Determine the [X, Y] coordinate at the center of the cell enclosing the given text.  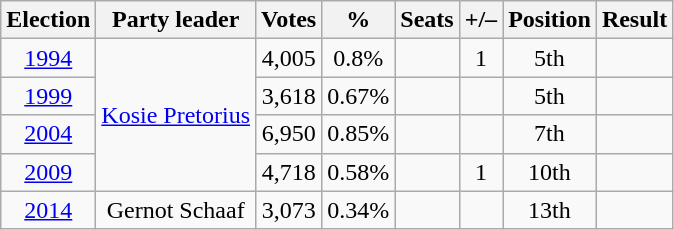
% [358, 20]
Party leader [176, 20]
7th [550, 134]
4,005 [289, 58]
1994 [48, 58]
2004 [48, 134]
3,073 [289, 210]
0.67% [358, 96]
0.34% [358, 210]
0.8% [358, 58]
13th [550, 210]
10th [550, 172]
Election [48, 20]
3,618 [289, 96]
Gernot Schaaf [176, 210]
Kosie Pretorius [176, 115]
2014 [48, 210]
Position [550, 20]
0.85% [358, 134]
6,950 [289, 134]
+/– [480, 20]
0.58% [358, 172]
Seats [427, 20]
4,718 [289, 172]
Votes [289, 20]
Result [634, 20]
2009 [48, 172]
1999 [48, 96]
